Detect which cell encompasses the target text, then output its (x, y) center coordinate. 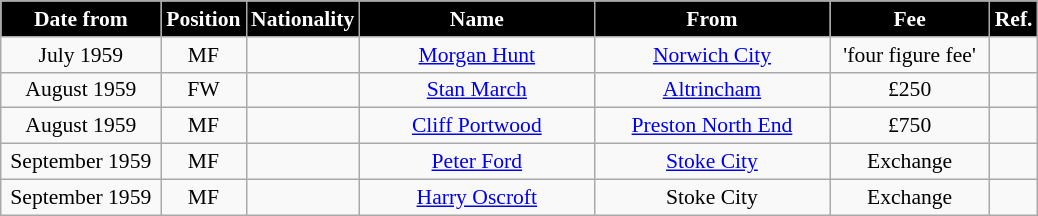
Ref. (1014, 19)
Harry Oscroft (476, 197)
July 1959 (81, 55)
Nationality (302, 19)
Name (476, 19)
'four figure fee' (910, 55)
£250 (910, 90)
Position (204, 19)
Peter Ford (476, 162)
Norwich City (712, 55)
Preston North End (712, 126)
Stan March (476, 90)
Date from (81, 19)
Cliff Portwood (476, 126)
Altrincham (712, 90)
Fee (910, 19)
Morgan Hunt (476, 55)
£750 (910, 126)
From (712, 19)
FW (204, 90)
